Provide the (X, Y) coordinate of the cell's center where the given text is located.  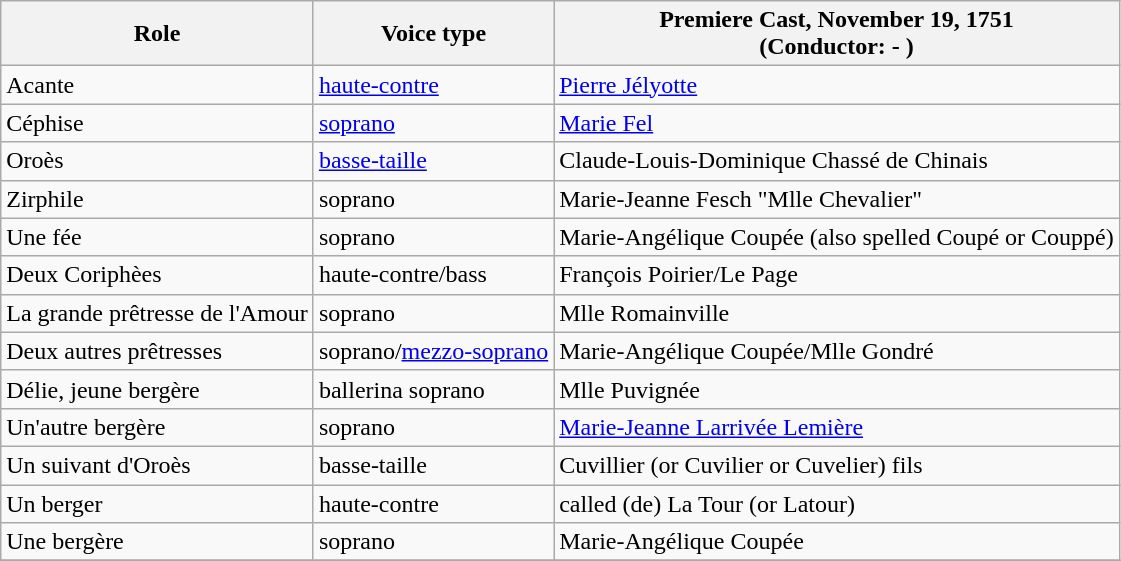
Une bergère (158, 542)
Mlle Puvignée (837, 389)
Oroès (158, 161)
Mlle Romainville (837, 313)
Deux Coriphèes (158, 275)
Marie-Jeanne Fesch "Mlle Chevalier" (837, 199)
Acante (158, 85)
Marie-Angélique Coupée (837, 542)
Marie-Angélique Coupée (also spelled Coupé or Couppé) (837, 237)
Claude-Louis-Dominique Chassé de Chinais (837, 161)
ballerina soprano (433, 389)
Marie Fel (837, 123)
Délie, jeune bergère (158, 389)
Zirphile (158, 199)
Voice type (433, 34)
Premiere Cast, November 19, 1751(Conductor: - ) (837, 34)
called (de) La Tour (or Latour) (837, 503)
soprano/mezzo-soprano (433, 351)
La grande prêtresse de l'Amour (158, 313)
Céphise (158, 123)
Un suivant d'Oroès (158, 465)
haute-contre/bass (433, 275)
Cuvillier (or Cuvilier or Cuvelier) fils (837, 465)
Marie-Angélique Coupée/Mlle Gondré (837, 351)
Une fée (158, 237)
Un'autre bergère (158, 427)
Pierre Jélyotte (837, 85)
Marie-Jeanne Larrivée Lemière (837, 427)
François Poirier/Le Page (837, 275)
Role (158, 34)
Deux autres prêtresses (158, 351)
Un berger (158, 503)
